Scan for the cell matching the given text and deliver its (x, y) coordinate at center. 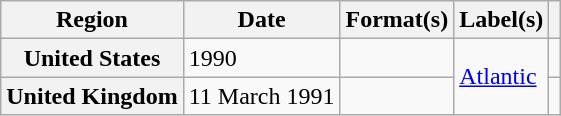
Region (92, 20)
United States (92, 58)
United Kingdom (92, 96)
Date (262, 20)
11 March 1991 (262, 96)
Atlantic (502, 77)
Label(s) (502, 20)
1990 (262, 58)
Format(s) (397, 20)
